Pinpoint the cell where the given text exists, returning its (X, Y) midpoint coordinate. 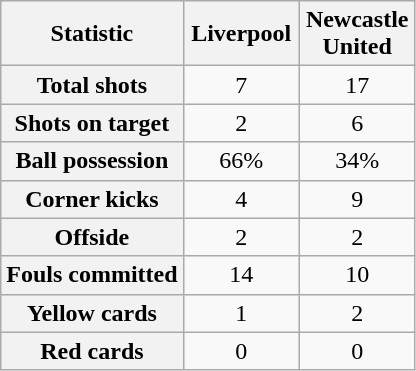
66% (241, 161)
Total shots (92, 85)
Newcastle United (357, 34)
10 (357, 275)
Yellow cards (92, 313)
34% (357, 161)
Liverpool (241, 34)
Ball possession (92, 161)
9 (357, 199)
7 (241, 85)
17 (357, 85)
4 (241, 199)
Offside (92, 237)
6 (357, 123)
Fouls committed (92, 275)
Statistic (92, 34)
Shots on target (92, 123)
Red cards (92, 351)
Corner kicks (92, 199)
14 (241, 275)
1 (241, 313)
